For the text-containing cell, return its midpoint in [X, Y] coordinate format. 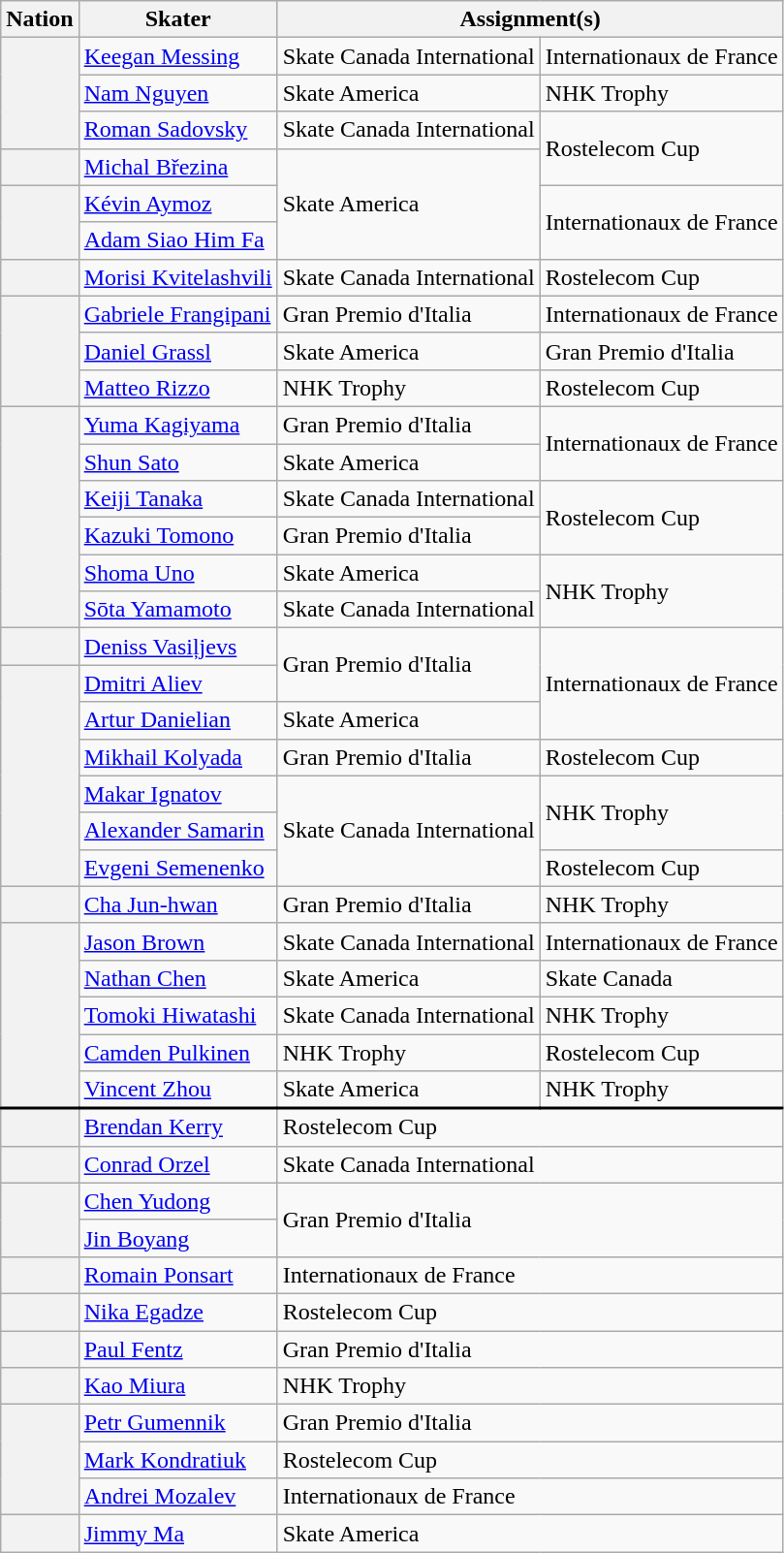
Keiji Tanaka [178, 499]
Skate Canada [661, 978]
Dmitri Aliev [178, 683]
Evgeni Semenenko [178, 868]
Roman Sadovsky [178, 130]
Nation [40, 19]
Makar Ignatov [178, 794]
Yuma Kagiyama [178, 425]
Petr Gumennik [178, 1423]
Keegan Messing [178, 56]
Michal Březina [178, 167]
Gabriele Frangipani [178, 314]
Alexander Samarin [178, 831]
Morisi Kvitelashvili [178, 277]
Cha Jun-hwan [178, 904]
Nam Nguyen [178, 93]
Daniel Grassl [178, 351]
Nika Egadze [178, 1312]
Kazuki Tomono [178, 536]
Kévin Aymoz [178, 204]
Assignment(s) [530, 19]
Sōta Yamamoto [178, 610]
Nathan Chen [178, 978]
Camden Pulkinen [178, 1052]
Shun Sato [178, 462]
Vincent Zhou [178, 1090]
Conrad Orzel [178, 1164]
Skater [178, 19]
Matteo Rizzo [178, 388]
Brendan Kerry [178, 1126]
Kao Miura [178, 1386]
Shoma Uno [178, 573]
Jimmy Ma [178, 1534]
Jin Boyang [178, 1238]
Mikhail Kolyada [178, 757]
Artur Danielian [178, 720]
Andrei Mozalev [178, 1497]
Tomoki Hiwatashi [178, 1015]
Jason Brown [178, 941]
Romain Ponsart [178, 1275]
Adam Siao Him Fa [178, 240]
Mark Kondratiuk [178, 1460]
Paul Fentz [178, 1348]
Chen Yudong [178, 1201]
Deniss Vasiļjevs [178, 647]
